Detect which cell encompasses the target text, then output its (x, y) center coordinate. 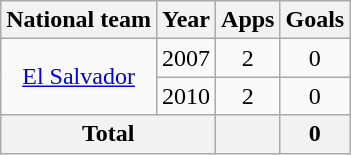
Total (108, 134)
Goals (315, 20)
Apps (248, 20)
2007 (186, 58)
El Salvador (79, 77)
Year (186, 20)
2010 (186, 96)
National team (79, 20)
